Determine the [X, Y] coordinate at the center of the cell enclosing the given text.  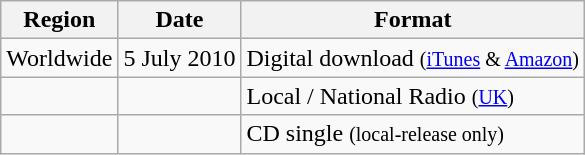
Local / National Radio (UK) [413, 96]
5 July 2010 [180, 58]
Date [180, 20]
CD single (local-release only) [413, 134]
Region [60, 20]
Worldwide [60, 58]
Format [413, 20]
Digital download (iTunes & Amazon) [413, 58]
